Determine the (X, Y) coordinate at the center of the cell enclosing the given text.  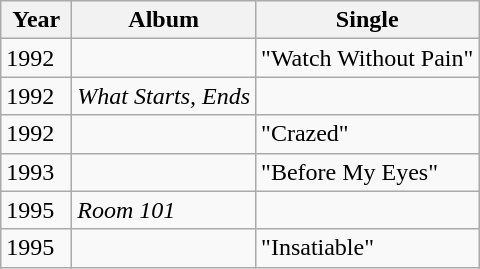
Album (164, 20)
"Before My Eyes" (368, 172)
What Starts, Ends (164, 96)
"Watch Without Pain" (368, 58)
"Crazed" (368, 134)
"Insatiable" (368, 248)
Year (36, 20)
Room 101 (164, 210)
1993 (36, 172)
Single (368, 20)
